From the cell containing the given text, extract its center point as [x, y] coordinate. 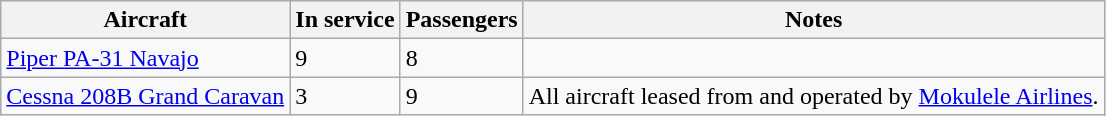
8 [462, 58]
Cessna 208B Grand Caravan [146, 96]
Notes [814, 20]
In service [345, 20]
3 [345, 96]
Aircraft [146, 20]
Passengers [462, 20]
Piper PA-31 Navajo [146, 58]
All aircraft leased from and operated by Mokulele Airlines. [814, 96]
